Determine the (X, Y) coordinate at the center of the cell enclosing the given text.  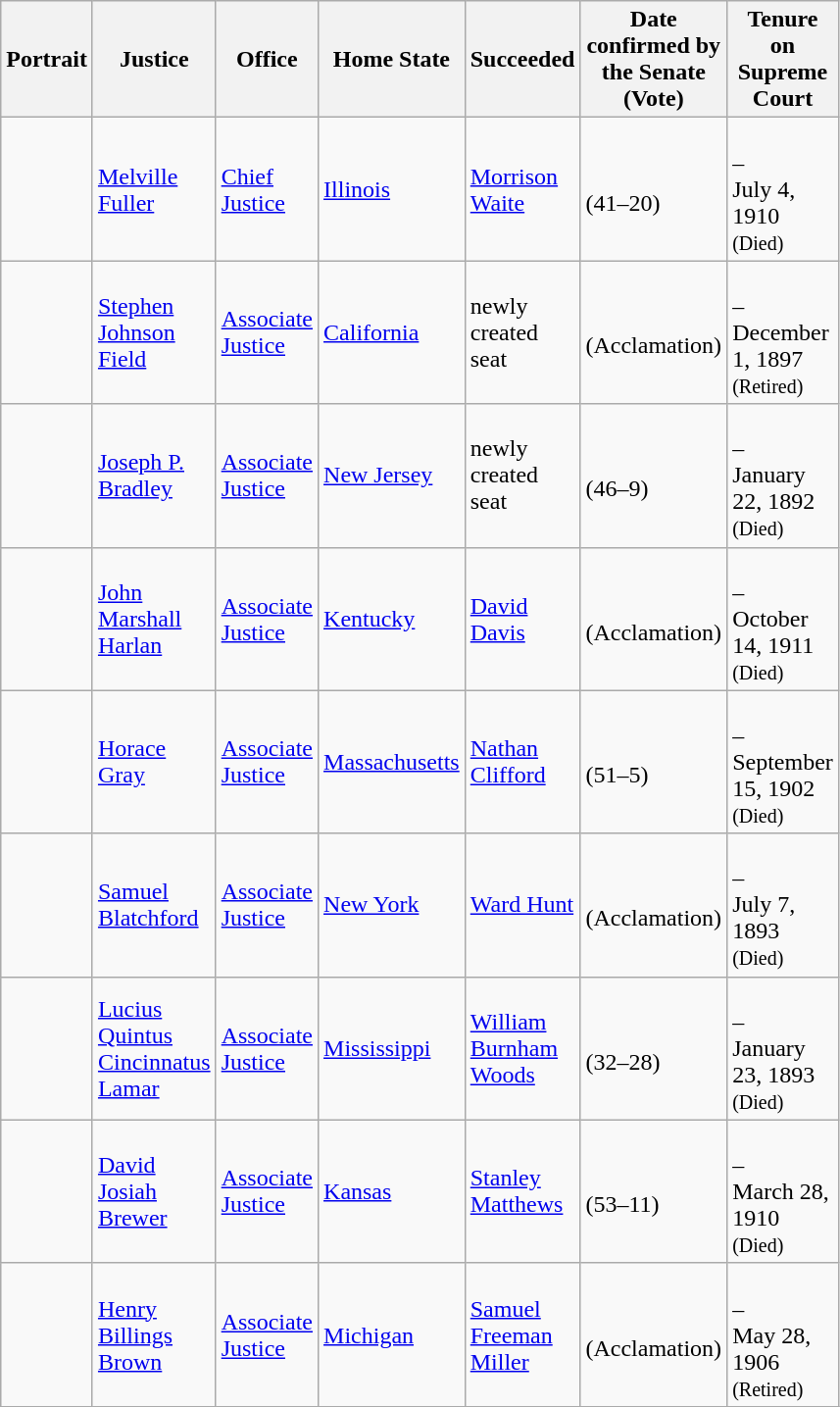
(51–5) (654, 762)
Lucius Quintus Cincinnatus Lamar (154, 1048)
Justice (154, 59)
(53–11) (654, 1191)
Samuel Freeman Miller (522, 1334)
(32–28) (654, 1048)
New Jersey (392, 476)
Henry Billings Brown (154, 1334)
–January 23, 1893(Died) (783, 1048)
Ward Hunt (522, 905)
Nathan Clifford (522, 762)
Tenure on Supreme Court (783, 59)
Stanley Matthews (522, 1191)
(46–9) (654, 476)
Date confirmed by the Senate(Vote) (654, 59)
(41–20) (654, 189)
Portrait (47, 59)
Illinois (392, 189)
–May 28, 1906(Retired) (783, 1334)
David Davis (522, 619)
–October 14, 1911(Died) (783, 619)
–January 22, 1892(Died) (783, 476)
New York (392, 905)
David Josiah Brewer (154, 1191)
Melville Fuller (154, 189)
Kentucky (392, 619)
Mississippi (392, 1048)
–December 1, 1897(Retired) (783, 332)
John Marshall Harlan (154, 619)
Samuel Blatchford (154, 905)
Massachusetts (392, 762)
Joseph P. Bradley (154, 476)
Chief Justice (267, 189)
–September 15, 1902(Died) (783, 762)
Stephen Johnson Field (154, 332)
California (392, 332)
–March 28, 1910(Died) (783, 1191)
Michigan (392, 1334)
Office (267, 59)
Kansas (392, 1191)
Home State (392, 59)
William Burnham Woods (522, 1048)
–July 4, 1910(Died) (783, 189)
Succeeded (522, 59)
Morrison Waite (522, 189)
Horace Gray (154, 762)
–July 7, 1893(Died) (783, 905)
